Return the (X, Y) coordinate for the center point of the cell that contains the specified text.  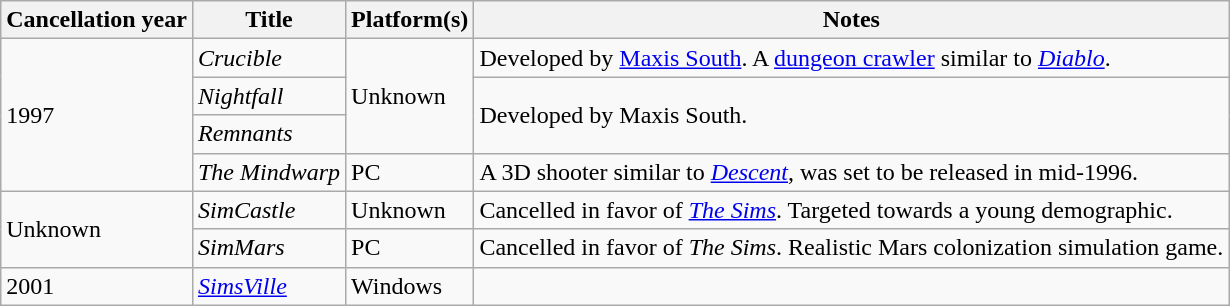
Platform(s) (410, 20)
2001 (97, 286)
Developed by Maxis South. (852, 115)
Nightfall (268, 96)
Cancellation year (97, 20)
Crucible (268, 58)
Notes (852, 20)
1997 (97, 115)
SimsVille (268, 286)
A 3D shooter similar to Descent, was set to be released in mid-1996. (852, 172)
The Mindwarp (268, 172)
Cancelled in favor of The Sims. Targeted towards a young demographic. (852, 210)
SimMars (268, 248)
Windows (410, 286)
Title (268, 20)
Developed by Maxis South. A dungeon crawler similar to Diablo. (852, 58)
Remnants (268, 134)
Cancelled in favor of The Sims. Realistic Mars colonization simulation game. (852, 248)
SimCastle (268, 210)
